Determine the [x, y] coordinate at the center of the cell enclosing the given text.  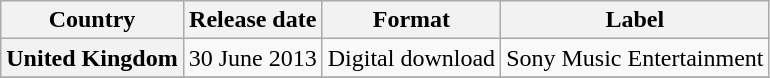
Country [92, 20]
Digital download [411, 58]
Label [635, 20]
Sony Music Entertainment [635, 58]
Format [411, 20]
30 June 2013 [252, 58]
United Kingdom [92, 58]
Release date [252, 20]
